Detect which cell encompasses the target text, then output its (X, Y) center coordinate. 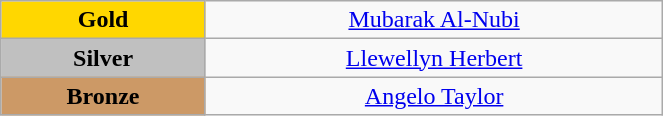
Angelo Taylor (434, 96)
Gold (104, 20)
Bronze (104, 96)
Llewellyn Herbert (434, 58)
Silver (104, 58)
Mubarak Al-Nubi (434, 20)
